Return the (X, Y) coordinate for the center point of the cell that contains the specified text.  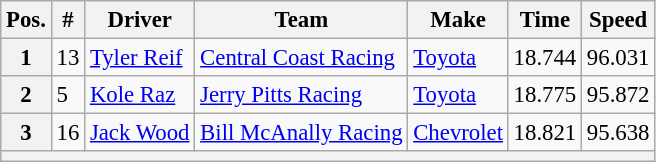
Time (544, 20)
Team (302, 20)
5 (68, 95)
Driver (140, 20)
Speed (618, 20)
13 (68, 58)
Jack Wood (140, 133)
Make (458, 20)
18.821 (544, 133)
Bill McAnally Racing (302, 133)
96.031 (618, 58)
16 (68, 133)
3 (26, 133)
95.872 (618, 95)
2 (26, 95)
Kole Raz (140, 95)
18.744 (544, 58)
Pos. (26, 20)
# (68, 20)
Central Coast Racing (302, 58)
Tyler Reif (140, 58)
Jerry Pitts Racing (302, 95)
95.638 (618, 133)
Chevrolet (458, 133)
18.775 (544, 95)
1 (26, 58)
